Return the (X, Y) coordinate for the center point of the cell that contains the specified text.  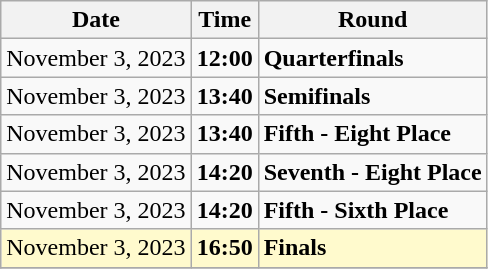
16:50 (224, 248)
Fifth - Sixth Place (372, 210)
Time (224, 20)
Finals (372, 248)
Fifth - Eight Place (372, 134)
Quarterfinals (372, 58)
Seventh - Eight Place (372, 172)
Semifinals (372, 96)
Date (96, 20)
Round (372, 20)
12:00 (224, 58)
